Identify which cell holds the provided text, then report its [x, y] central coordinate. 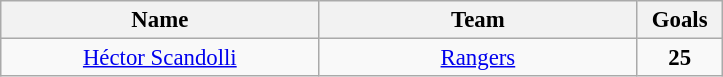
25 [680, 58]
Goals [680, 20]
Team [478, 20]
Rangers [478, 58]
Héctor Scandolli [160, 58]
Name [160, 20]
